Extract the (x, y) coordinate from the center of the cell holding the provided text.  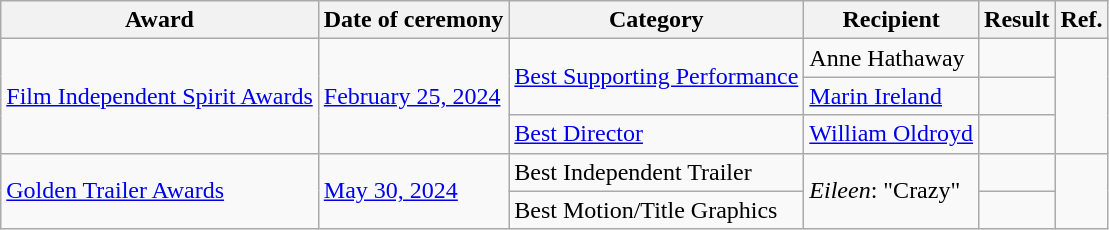
May 30, 2024 (414, 191)
Ref. (1082, 20)
Best Director (656, 134)
Golden Trailer Awards (160, 191)
February 25, 2024 (414, 96)
Award (160, 20)
Best Independent Trailer (656, 172)
Marin Ireland (892, 96)
Result (1017, 20)
Recipient (892, 20)
Category (656, 20)
Date of ceremony (414, 20)
William Oldroyd (892, 134)
Film Independent Spirit Awards (160, 96)
Best Supporting Performance (656, 77)
Best Motion/Title Graphics (656, 210)
Anne Hathaway (892, 58)
Eileen: "Crazy" (892, 191)
